From the cell containing the given text, extract its center point as (x, y) coordinate. 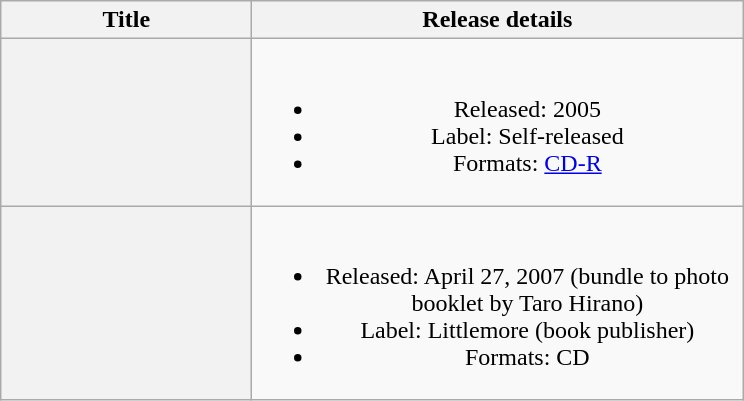
Released: April 27, 2007 (bundle to photo booklet by Taro Hirano)Label: Littlemore (book publisher)Formats: CD (498, 303)
Released: 2005Label: Self-releasedFormats: CD-R (498, 122)
Title (126, 20)
Release details (498, 20)
